Extract the [X, Y] coordinate from the center of the cell holding the provided text.  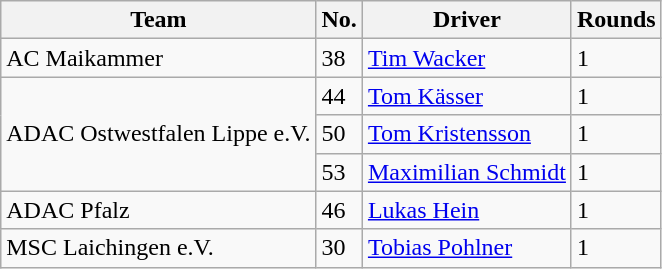
Team [158, 20]
Tobias Pohlner [466, 248]
Driver [466, 20]
MSC Laichingen e.V. [158, 248]
30 [339, 248]
53 [339, 172]
ADAC Ostwestfalen Lippe e.V. [158, 134]
AC Maikammer [158, 58]
Lukas Hein [466, 210]
Tom Kässer [466, 96]
No. [339, 20]
Tom Kristensson [466, 134]
46 [339, 210]
Maximilian Schmidt [466, 172]
ADAC Pfalz [158, 210]
50 [339, 134]
38 [339, 58]
44 [339, 96]
Tim Wacker [466, 58]
Rounds [616, 20]
